For the text-containing cell, return its midpoint in (x, y) coordinate format. 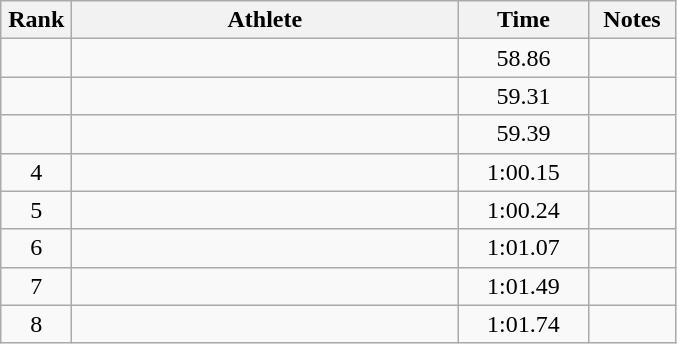
58.86 (524, 58)
59.31 (524, 96)
7 (36, 286)
1:01.07 (524, 248)
6 (36, 248)
1:00.24 (524, 210)
1:01.74 (524, 324)
5 (36, 210)
4 (36, 172)
1:00.15 (524, 172)
Notes (632, 20)
Athlete (265, 20)
Time (524, 20)
1:01.49 (524, 286)
Rank (36, 20)
8 (36, 324)
59.39 (524, 134)
